Return (x, y) of the center of cell containing provided text 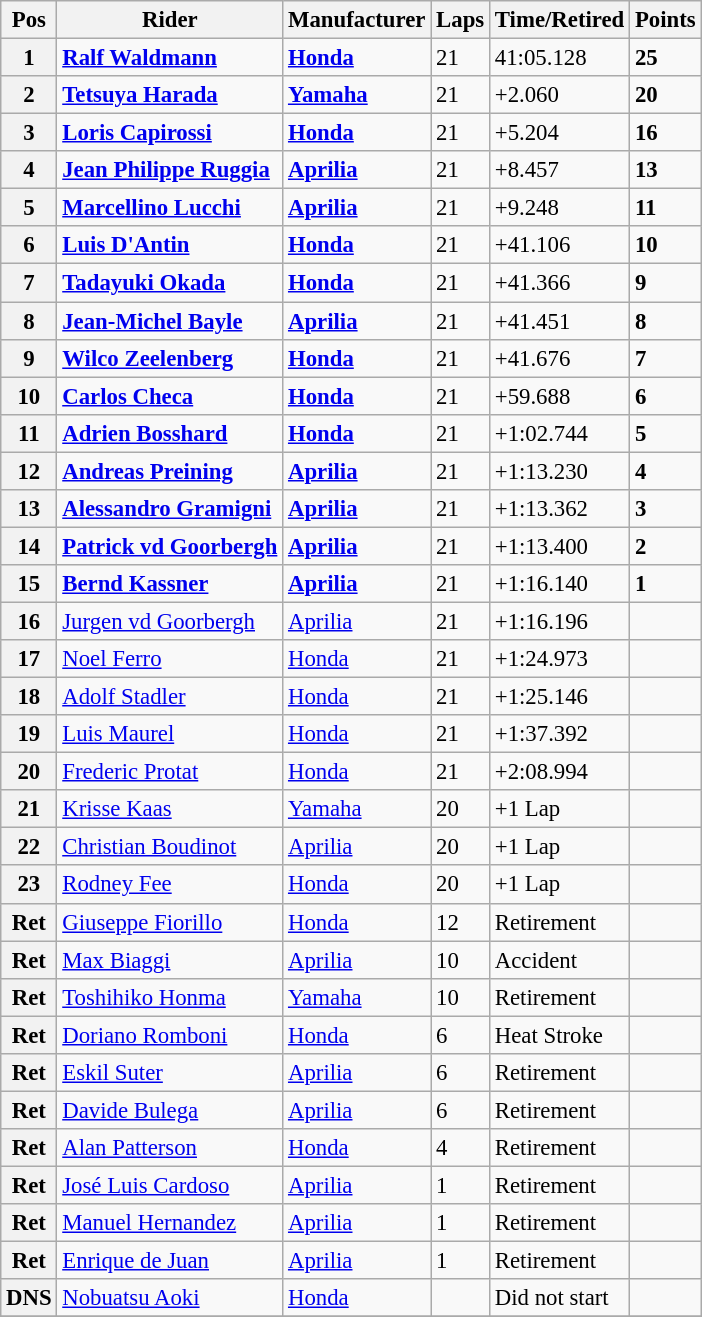
+8.457 (559, 170)
+1:13.362 (559, 509)
+1:13.400 (559, 546)
23 (29, 885)
18 (29, 697)
+5.204 (559, 133)
14 (29, 546)
Did not start (559, 1298)
Giuseppe Fiorillo (170, 922)
22 (29, 847)
Eskil Suter (170, 1073)
Rodney Fee (170, 885)
+1:25.146 (559, 697)
Jurgen vd Goorbergh (170, 621)
Marcellino Lucchi (170, 208)
Manuel Hernandez (170, 1223)
41:05.128 (559, 58)
Nobuatsu Aoki (170, 1298)
Points (666, 20)
+41.106 (559, 245)
Adrien Bosshard (170, 433)
Carlos Checa (170, 396)
Time/Retired (559, 20)
José Luis Cardoso (170, 1185)
+1:02.744 (559, 433)
+9.248 (559, 208)
Adolf Stadler (170, 697)
+41.366 (559, 283)
Jean Philippe Ruggia (170, 170)
19 (29, 734)
Wilco Zeelenberg (170, 358)
25 (666, 58)
+41.676 (559, 358)
Laps (460, 20)
Heat Stroke (559, 1035)
Tadayuki Okada (170, 283)
Manufacturer (357, 20)
Alessandro Gramigni (170, 509)
+1:24.973 (559, 659)
+59.688 (559, 396)
Pos (29, 20)
Noel Ferro (170, 659)
Doriano Romboni (170, 1035)
+2.060 (559, 95)
+1:37.392 (559, 734)
Max Biaggi (170, 960)
Patrick vd Goorbergh (170, 546)
Frederic Protat (170, 772)
Christian Boudinot (170, 847)
+41.451 (559, 321)
+1:16.140 (559, 584)
15 (29, 584)
+1:13.230 (559, 471)
Loris Capirossi (170, 133)
DNS (29, 1298)
17 (29, 659)
Krisse Kaas (170, 809)
Alan Patterson (170, 1148)
Bernd Kassner (170, 584)
Luis D'Antin (170, 245)
Accident (559, 960)
Rider (170, 20)
Luis Maurel (170, 734)
+2:08.994 (559, 772)
Andreas Preining (170, 471)
+1:16.196 (559, 621)
Toshihiko Honma (170, 997)
Jean-Michel Bayle (170, 321)
Ralf Waldmann (170, 58)
Tetsuya Harada (170, 95)
Enrique de Juan (170, 1261)
Davide Bulega (170, 1110)
